Determine the (x, y) coordinate at the center of the cell enclosing the given text.  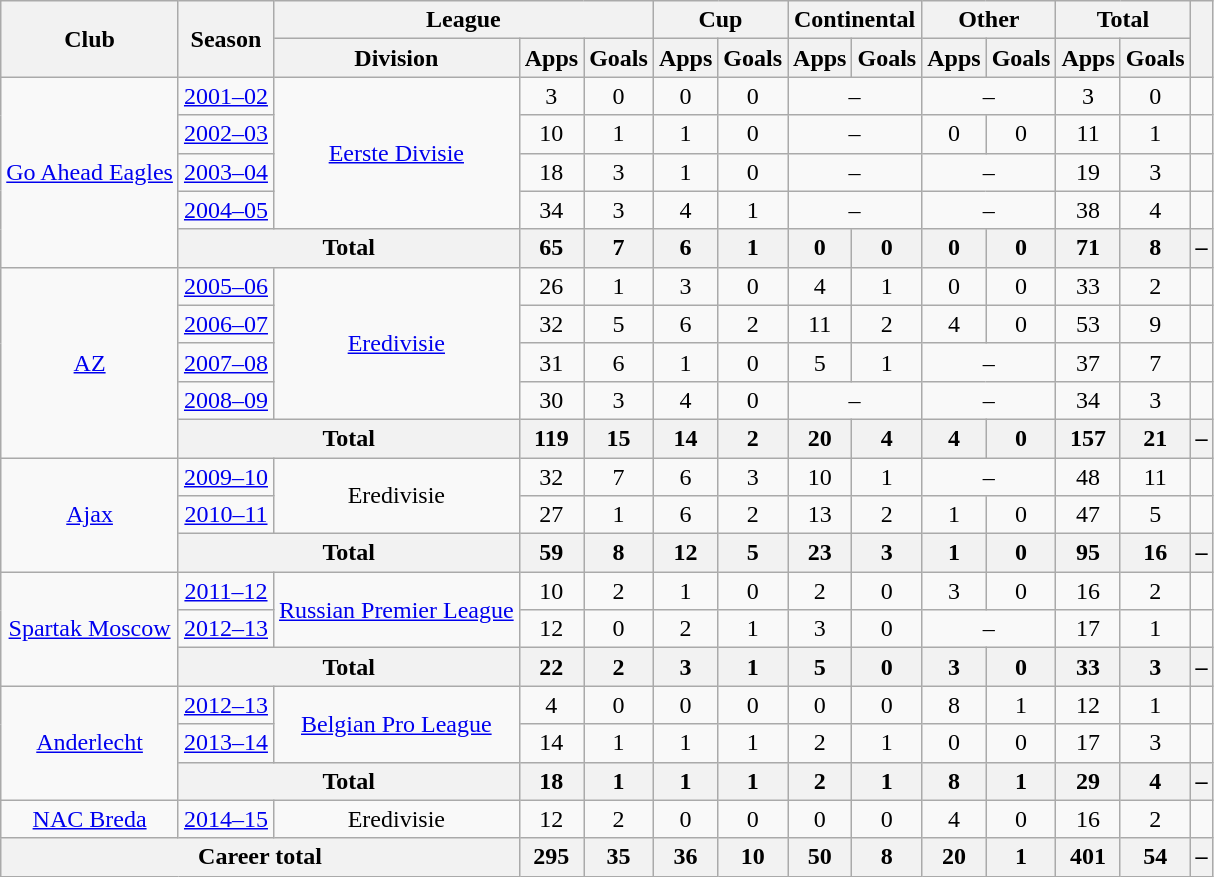
31 (551, 362)
2007–08 (226, 362)
157 (1088, 438)
Eerste Divisie (396, 153)
21 (1155, 438)
13 (820, 515)
Division (396, 58)
2003–04 (226, 172)
9 (1155, 324)
Continental (855, 20)
2011–12 (226, 591)
NAC Breda (90, 819)
15 (619, 438)
26 (551, 286)
36 (685, 857)
2014–15 (226, 819)
50 (820, 857)
47 (1088, 515)
71 (1088, 248)
2013–14 (226, 743)
59 (551, 553)
37 (1088, 362)
30 (551, 400)
54 (1155, 857)
2006–07 (226, 324)
2010–11 (226, 515)
2004–05 (226, 210)
Cup (720, 20)
Russian Premier League (396, 610)
95 (1088, 553)
Anderlecht (90, 743)
119 (551, 438)
2002–03 (226, 134)
38 (1088, 210)
Season (226, 39)
2005–06 (226, 286)
48 (1088, 477)
65 (551, 248)
2001–02 (226, 96)
22 (551, 667)
53 (1088, 324)
401 (1088, 857)
Club (90, 39)
AZ (90, 362)
27 (551, 515)
Go Ahead Eagles (90, 172)
2009–10 (226, 477)
19 (1088, 172)
Other (989, 20)
Belgian Pro League (396, 724)
Spartak Moscow (90, 629)
League (463, 20)
Ajax (90, 515)
2008–09 (226, 400)
23 (820, 553)
29 (1088, 781)
35 (619, 857)
295 (551, 857)
Career total (260, 857)
